Return (X, Y) of the center of cell containing provided text 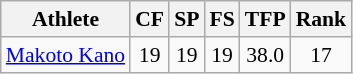
17 (322, 55)
Makoto Kano (66, 55)
Athlete (66, 19)
SP (186, 19)
FS (222, 19)
Rank (322, 19)
38.0 (266, 55)
CF (150, 19)
TFP (266, 19)
